Output the [x, y] coordinate of the center of the cell containing the given text.  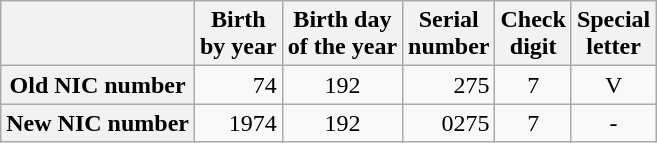
74 [238, 85]
V [613, 85]
Old NIC number [98, 85]
- [613, 123]
Birth day of the year [342, 34]
1974 [238, 123]
Serial number [449, 34]
Special letter [613, 34]
275 [449, 85]
Check digit [533, 34]
0275 [449, 123]
Birth by year [238, 34]
New NIC number [98, 123]
